Detect which cell encompasses the target text, then output its (x, y) center coordinate. 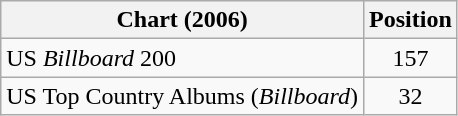
US Billboard 200 (182, 58)
Chart (2006) (182, 20)
157 (411, 58)
32 (411, 96)
Position (411, 20)
US Top Country Albums (Billboard) (182, 96)
